Find where the given text appears and provide that cell's center as (x, y) coordinate. 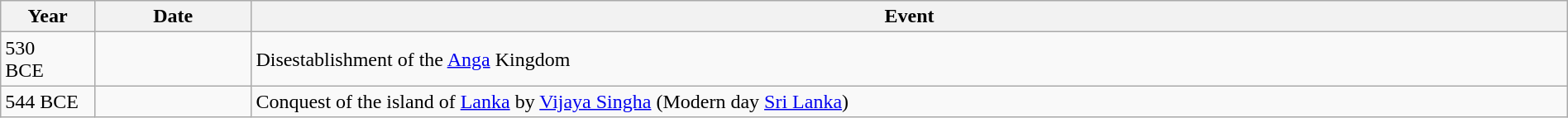
Conquest of the island of Lanka by Vijaya Singha (Modern day Sri Lanka) (910, 101)
Year (48, 17)
544 BCE (48, 101)
Date (172, 17)
530BCE (48, 59)
Event (910, 17)
Disestablishment of the Anga Kingdom (910, 59)
